Search for the cell housing the specified text and yield its [X, Y] center coordinate. 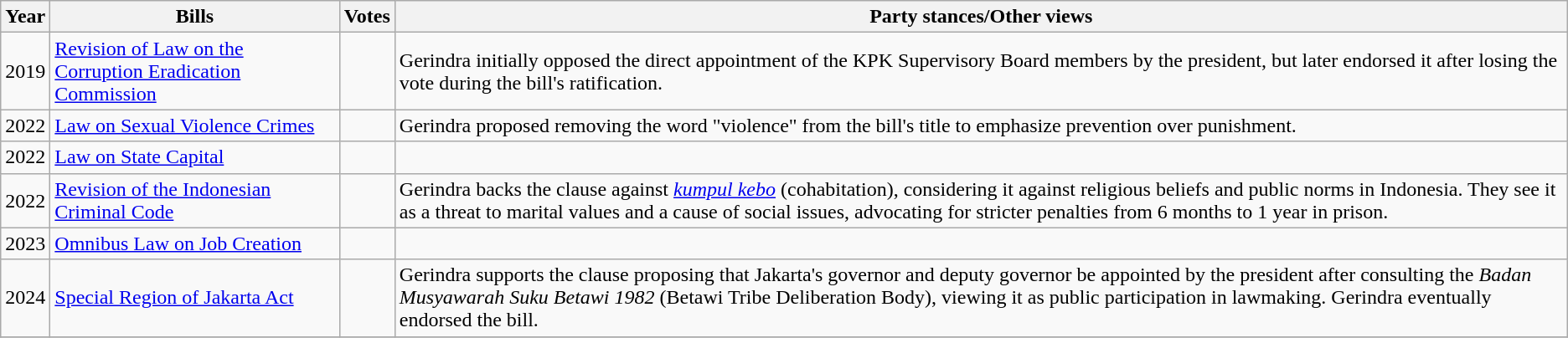
Year [25, 17]
Law on Sexual Violence Crimes [194, 125]
Bills [194, 17]
Gerindra proposed removing the word "violence" from the bill's title to emphasize prevention over punishment. [981, 125]
Law on State Capital [194, 157]
Special Region of Jakarta Act [194, 298]
Votes [367, 17]
Revision of Law on the Corruption Eradication Commission [194, 71]
Revision of the Indonesian Criminal Code [194, 201]
Omnibus Law on Job Creation [194, 243]
2019 [25, 71]
Party stances/Other views [981, 17]
2024 [25, 298]
2023 [25, 243]
